Capture the cell that displays the provided text and extract its (x, y) central coordinate. 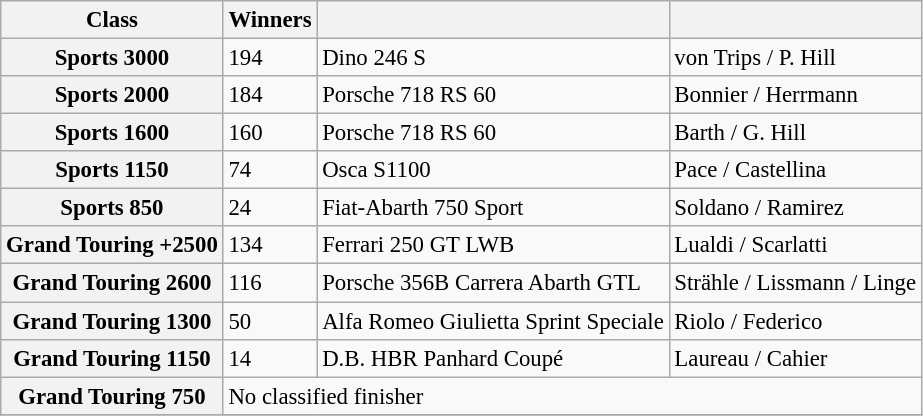
Sports 1600 (112, 133)
160 (270, 133)
Bonnier / Herrmann (795, 95)
Grand Touring 750 (112, 396)
Porsche 356B Carrera Abarth GTL (493, 283)
Riolo / Federico (795, 321)
Strähle / Lissmann / Linge (795, 283)
von Trips / P. Hill (795, 58)
Grand Touring +2500 (112, 245)
Ferrari 250 GT LWB (493, 245)
Sports 1150 (112, 170)
Grand Touring 1150 (112, 358)
Sports 850 (112, 208)
116 (270, 283)
Fiat-Abarth 750 Sport (493, 208)
184 (270, 95)
No classified finisher (572, 396)
Sports 2000 (112, 95)
Barth / G. Hill (795, 133)
194 (270, 58)
Alfa Romeo Giulietta Sprint Speciale (493, 321)
Dino 246 S (493, 58)
Lualdi / Scarlatti (795, 245)
Pace / Castellina (795, 170)
Winners (270, 20)
74 (270, 170)
50 (270, 321)
Grand Touring 1300 (112, 321)
24 (270, 208)
Sports 3000 (112, 58)
134 (270, 245)
D.B. HBR Panhard Coupé (493, 358)
Grand Touring 2600 (112, 283)
14 (270, 358)
Laureau / Cahier (795, 358)
Osca S1100 (493, 170)
Soldano / Ramirez (795, 208)
Class (112, 20)
